Output the (x, y) coordinate of the center of the cell containing the given text.  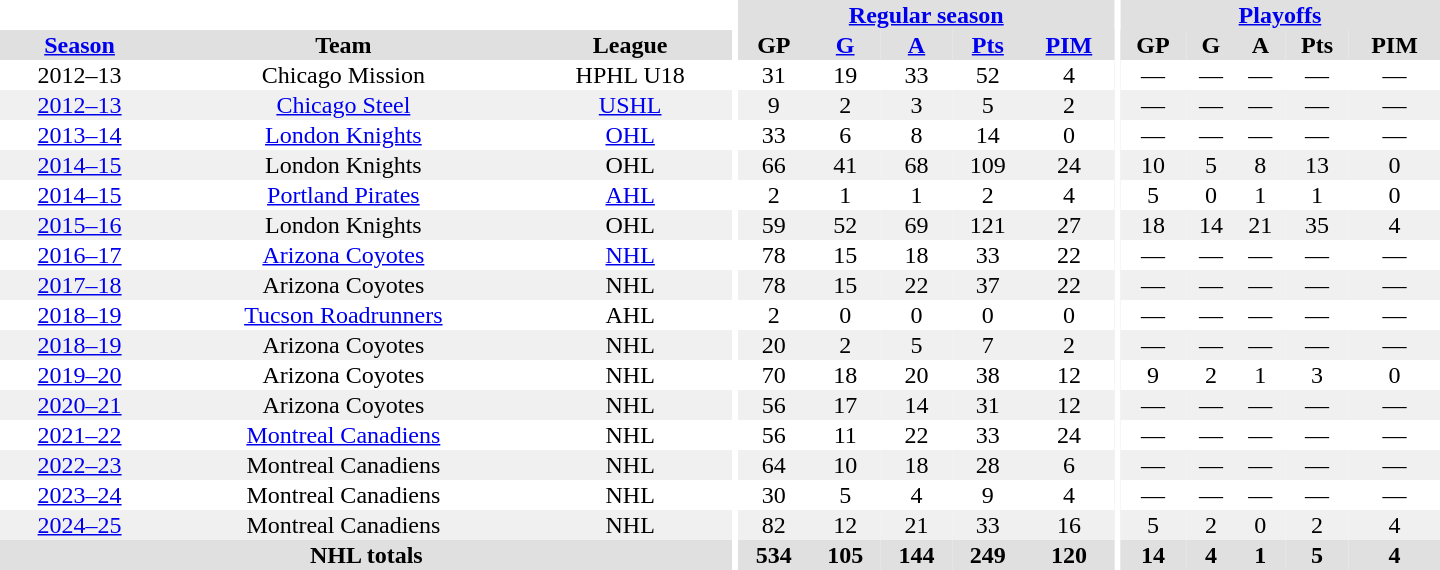
59 (774, 225)
534 (774, 555)
249 (988, 555)
2020–21 (80, 405)
2021–22 (80, 435)
30 (774, 495)
19 (846, 75)
Chicago Mission (343, 75)
Tucson Roadrunners (343, 315)
7 (988, 345)
2017–18 (80, 285)
64 (774, 465)
2022–23 (80, 465)
Chicago Steel (343, 105)
35 (1317, 225)
Portland Pirates (343, 195)
27 (1068, 225)
16 (1068, 525)
28 (988, 465)
2024–25 (80, 525)
38 (988, 375)
League (630, 45)
82 (774, 525)
144 (916, 555)
2016–17 (80, 255)
11 (846, 435)
2013–14 (80, 135)
70 (774, 375)
2023–24 (80, 495)
120 (1068, 555)
2015–16 (80, 225)
109 (988, 165)
Playoffs (1280, 15)
41 (846, 165)
2019–20 (80, 375)
66 (774, 165)
105 (846, 555)
13 (1317, 165)
USHL (630, 105)
HPHL U18 (630, 75)
37 (988, 285)
Regular season (926, 15)
Season (80, 45)
Team (343, 45)
17 (846, 405)
69 (916, 225)
68 (916, 165)
121 (988, 225)
NHL totals (366, 555)
